Provide the [X, Y] coordinate of the cell's center where the given text is located.  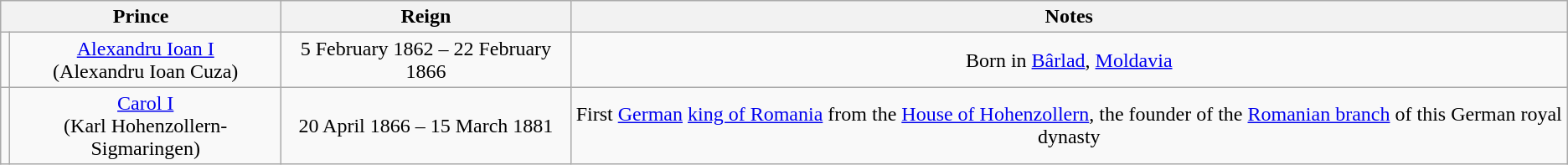
Carol I(Karl Hohenzollern-Sigmaringen) [146, 126]
Born in Bârlad, Moldavia [1069, 60]
Notes [1069, 17]
Reign [426, 17]
5 February 1862 – 22 February 1866 [426, 60]
Alexandru Ioan I(Alexandru Ioan Cuza) [146, 60]
First German king of Romania from the House of Hohenzollern, the founder of the Romanian branch of this German royal dynasty [1069, 126]
Prince [141, 17]
20 April 1866 – 15 March 1881 [426, 126]
